Capture the cell that displays the provided text and extract its (X, Y) central coordinate. 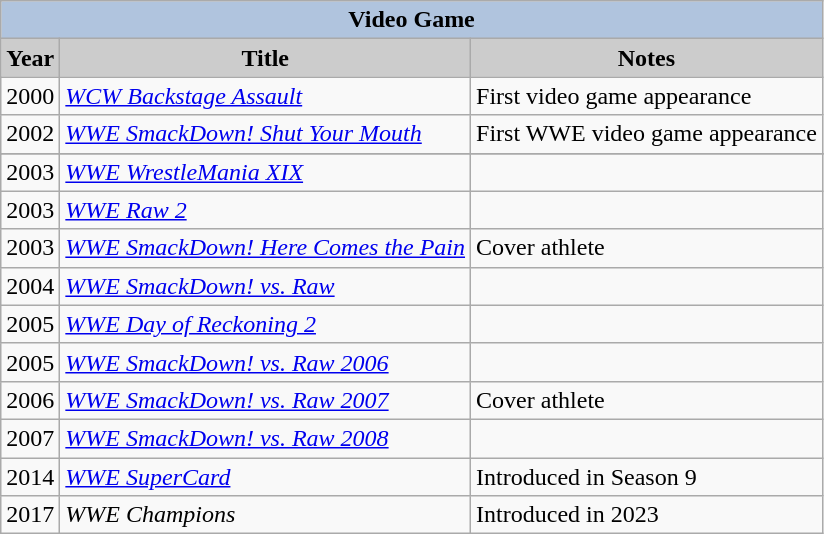
2007 (30, 438)
WWE SmackDown! Here Comes the Pain (266, 248)
Video Game (412, 20)
Introduced in Season 9 (647, 477)
Introduced in 2023 (647, 515)
WWE SmackDown! Shut Your Mouth (266, 134)
WWE SmackDown! vs. Raw 2007 (266, 400)
2000 (30, 96)
WWE SmackDown! vs. Raw 2006 (266, 362)
2017 (30, 515)
WWE SmackDown! vs. Raw (266, 286)
WWE WrestleMania XIX (266, 172)
First WWE video game appearance (647, 134)
WWE Raw 2 (266, 210)
WWE Day of Reckoning 2 (266, 324)
Notes (647, 58)
Title (266, 58)
2014 (30, 477)
First video game appearance (647, 96)
WWE SmackDown! vs. Raw 2008 (266, 438)
2006 (30, 400)
Year (30, 58)
WCW Backstage Assault (266, 96)
2004 (30, 286)
2002 (30, 134)
WWE Champions (266, 515)
WWE SuperCard (266, 477)
